Return the (X, Y) coordinate for the center point of the cell that contains the specified text.  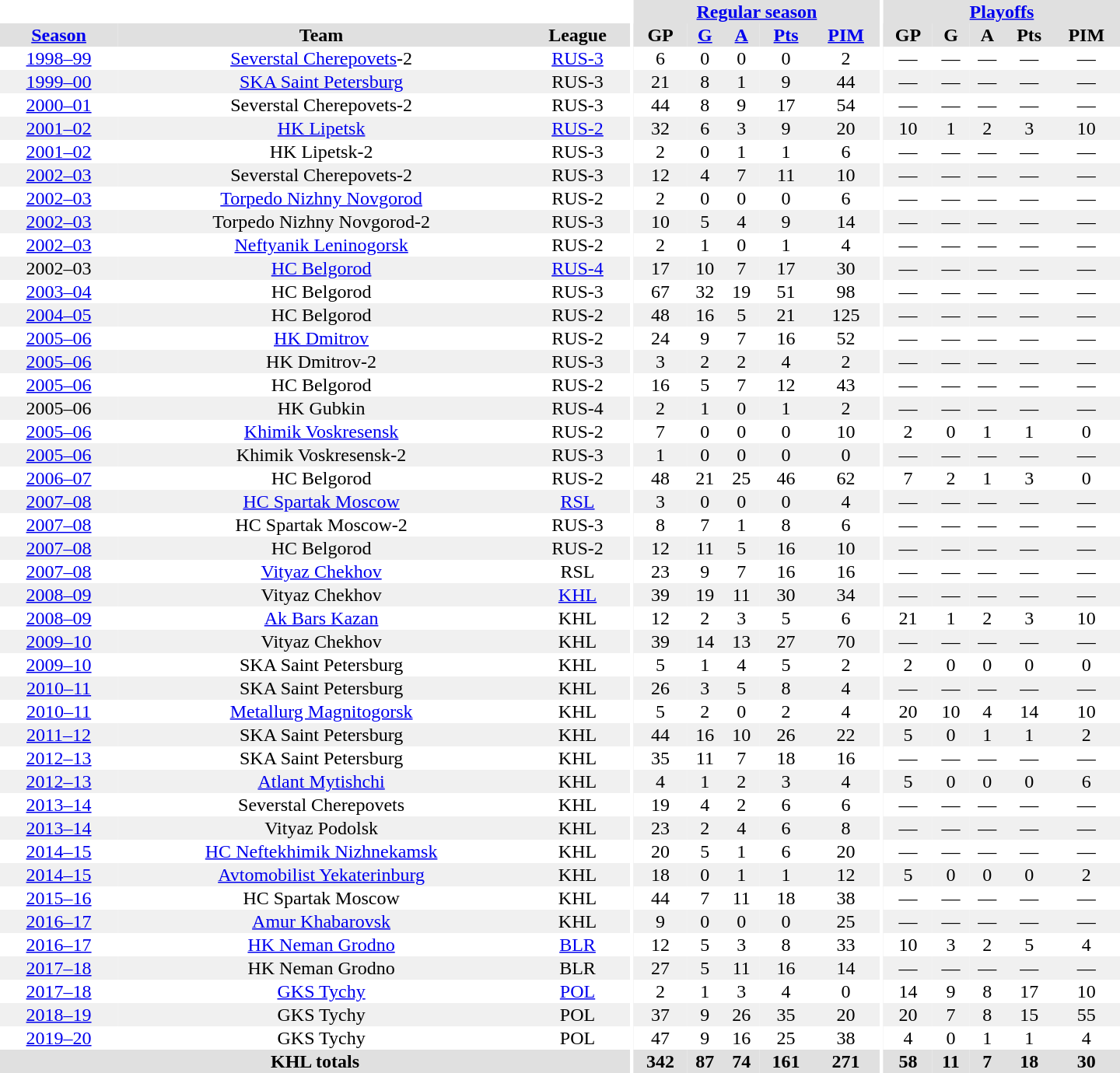
1999–00 (59, 82)
67 (660, 292)
54 (845, 105)
15 (1030, 1015)
125 (845, 315)
Neftyanik Leninogorsk (321, 245)
Torpedo Nizhny Novgorod-2 (321, 222)
Khimik Voskresensk (321, 432)
70 (845, 641)
League (577, 35)
Playoffs (1002, 12)
Metallurg Magnitogorsk (321, 711)
HK Lipetsk (321, 128)
98 (845, 292)
HC Neftekhimik Nizhnekamsk (321, 851)
Ak Bars Kazan (321, 618)
HK Dmitrov-2 (321, 362)
24 (660, 338)
52 (845, 338)
2018–19 (59, 1015)
2000–01 (59, 105)
37 (660, 1015)
87 (705, 1061)
33 (845, 945)
161 (786, 1061)
Vityaz Podolsk (321, 828)
2019–20 (59, 1038)
Severstal Cherepovets (321, 805)
13 (742, 641)
Season (59, 35)
271 (845, 1061)
Amur Khabarovsk (321, 921)
74 (742, 1061)
2003–04 (59, 292)
34 (845, 595)
2011–12 (59, 735)
43 (845, 385)
Team (321, 35)
Avtomobilist Yekaterinburg (321, 875)
Khimik Voskresensk-2 (321, 455)
Atlant Mytishchi (321, 781)
47 (660, 1038)
HC Spartak Moscow-2 (321, 525)
62 (845, 478)
2015–16 (59, 898)
KHL totals (315, 1061)
Torpedo Nizhny Novgorod (321, 198)
342 (660, 1061)
46 (786, 478)
HK Lipetsk-2 (321, 152)
1998–99 (59, 58)
55 (1087, 1015)
2004–05 (59, 315)
Regular season (757, 12)
HK Dmitrov (321, 338)
51 (786, 292)
58 (908, 1061)
22 (845, 735)
HK Gubkin (321, 408)
2006–07 (59, 478)
